For the text-containing cell, return its midpoint in (X, Y) coordinate format. 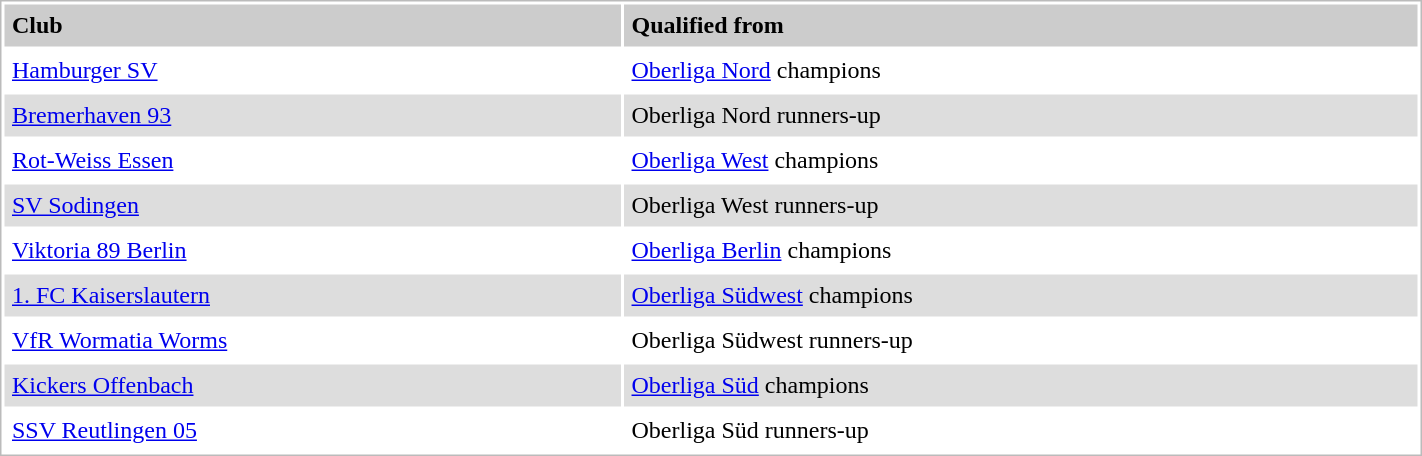
VfR Wormatia Worms (312, 341)
Qualified from (1020, 25)
Oberliga Südwest champions (1020, 295)
Oberliga Südwest runners-up (1020, 341)
Bremerhaven 93 (312, 115)
Oberliga Nord runners-up (1020, 115)
1. FC Kaiserslautern (312, 295)
Oberliga West champions (1020, 161)
Oberliga Nord champions (1020, 71)
Oberliga Süd champions (1020, 385)
Hamburger SV (312, 71)
Oberliga West runners-up (1020, 205)
Rot-Weiss Essen (312, 161)
Viktoria 89 Berlin (312, 251)
Oberliga Berlin champions (1020, 251)
SSV Reutlingen 05 (312, 431)
Kickers Offenbach (312, 385)
Club (312, 25)
SV Sodingen (312, 205)
Oberliga Süd runners-up (1020, 431)
